Return (x, y) of the center of cell containing provided text 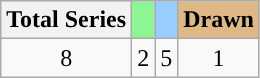
2 (144, 58)
Drawn (219, 20)
5 (166, 58)
Total Series (66, 20)
8 (66, 58)
1 (219, 58)
